Search for the cell housing the specified text and yield its (x, y) center coordinate. 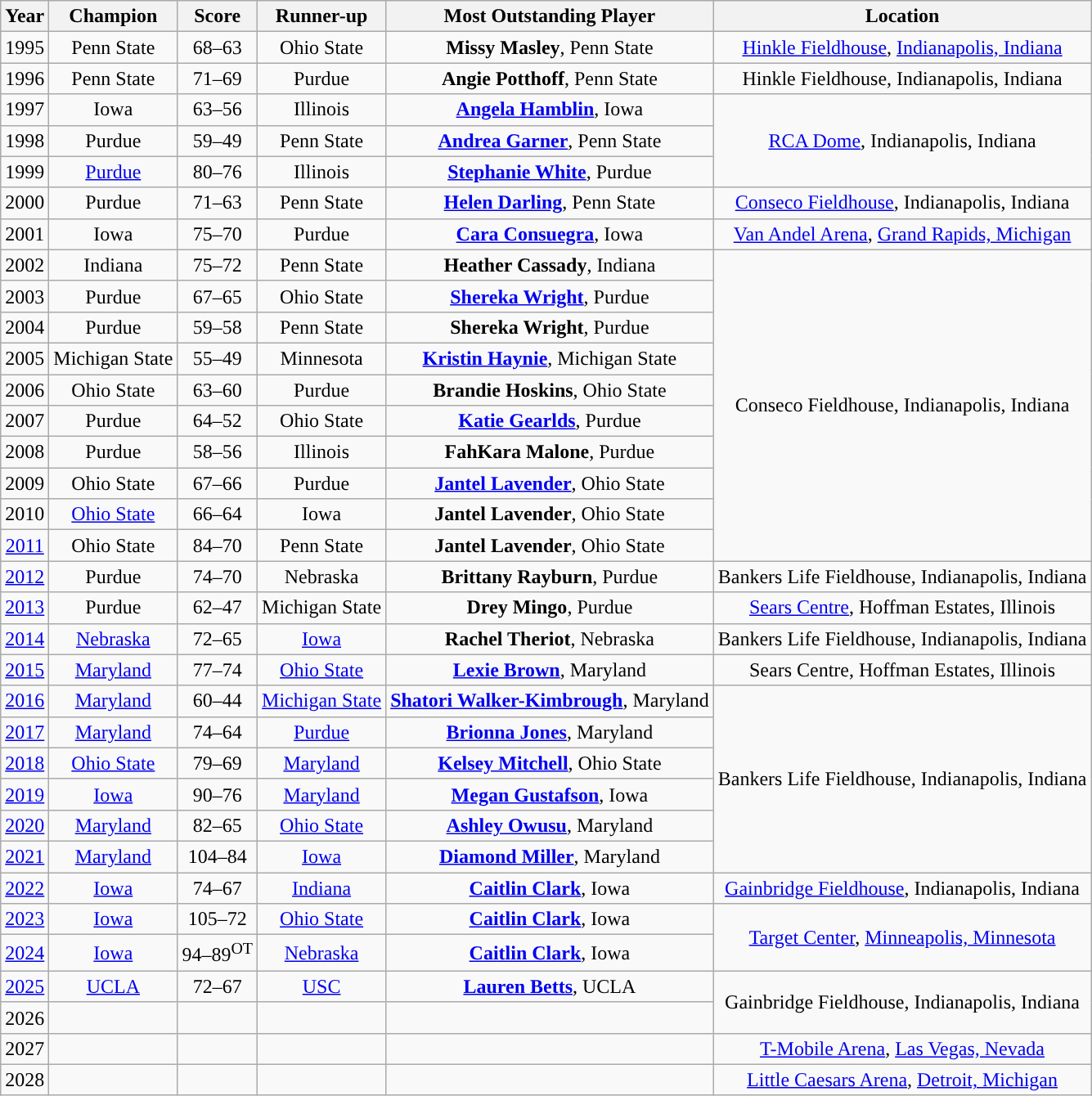
2018 (25, 763)
1998 (25, 141)
2004 (25, 327)
71–63 (218, 203)
2026 (25, 1017)
RCA Dome, Indianapolis, Indiana (902, 141)
64–52 (218, 421)
80–76 (218, 172)
Kelsey Mitchell, Ohio State (550, 763)
2017 (25, 732)
Drey Mingo, Purdue (550, 608)
1999 (25, 172)
68–63 (218, 47)
2027 (25, 1049)
2011 (25, 546)
2028 (25, 1080)
60–44 (218, 701)
Missy Masley, Penn State (550, 47)
Diamond Miller, Maryland (550, 856)
104–84 (218, 856)
Runner-up (322, 16)
77–74 (218, 670)
75–72 (218, 265)
55–49 (218, 358)
Brittany Rayburn, Purdue (550, 577)
2009 (25, 483)
59–58 (218, 327)
2010 (25, 514)
Location (902, 16)
Megan Gustafson, Iowa (550, 794)
58–56 (218, 452)
63–60 (218, 390)
Score (218, 16)
Angie Potthoff, Penn State (550, 79)
2005 (25, 358)
Rachel Theriot, Nebraska (550, 639)
84–70 (218, 546)
Kristin Haynie, Michigan State (550, 358)
Brandie Hoskins, Ohio State (550, 390)
Heather Cassady, Indiana (550, 265)
Little Caesars Arena, Detroit, Michigan (902, 1080)
Katie Gearlds, Purdue (550, 421)
T-Mobile Arena, Las Vegas, Nevada (902, 1049)
2024 (25, 954)
71–69 (218, 79)
59–49 (218, 141)
Angela Hamblin, Iowa (550, 110)
75–70 (218, 234)
Shatori Walker-Kimbrough, Maryland (550, 701)
2007 (25, 421)
Helen Darling, Penn State (550, 203)
Van Andel Arena, Grand Rapids, Michigan (902, 234)
Year (25, 16)
2012 (25, 577)
2001 (25, 234)
1997 (25, 110)
74–64 (218, 732)
Target Center, Minneapolis, Minnesota (902, 937)
Minnesota (322, 358)
Stephanie White, Purdue (550, 172)
2020 (25, 825)
72–65 (218, 639)
82–65 (218, 825)
Lauren Betts, UCLA (550, 986)
2014 (25, 639)
74–70 (218, 577)
90–76 (218, 794)
Lexie Brown, Maryland (550, 670)
1995 (25, 47)
Brionna Jones, Maryland (550, 732)
105–72 (218, 919)
2016 (25, 701)
Champion (113, 16)
67–65 (218, 296)
Most Outstanding Player (550, 16)
2021 (25, 856)
2003 (25, 296)
2022 (25, 887)
62–47 (218, 608)
79–69 (218, 763)
2023 (25, 919)
USC (322, 986)
1996 (25, 79)
Cara Consuegra, Iowa (550, 234)
2002 (25, 265)
67–66 (218, 483)
72–67 (218, 986)
UCLA (113, 986)
2013 (25, 608)
Andrea Garner, Penn State (550, 141)
63–56 (218, 110)
FahKara Malone, Purdue (550, 452)
2025 (25, 986)
74–67 (218, 887)
2008 (25, 452)
2015 (25, 670)
2000 (25, 203)
66–64 (218, 514)
2019 (25, 794)
Ashley Owusu, Maryland (550, 825)
2006 (25, 390)
94–89OT (218, 954)
